Detect which cell encompasses the target text, then output its [X, Y] center coordinate. 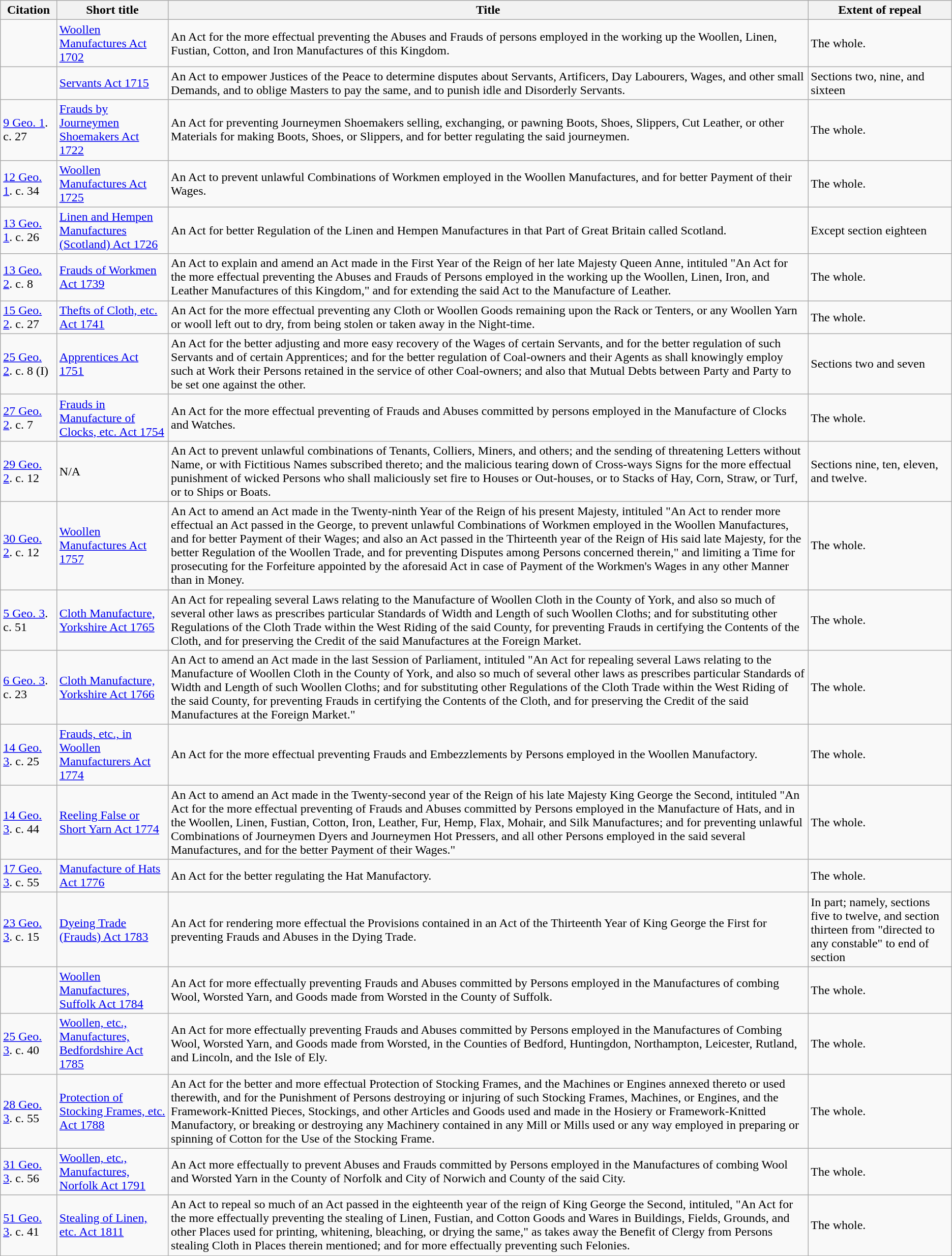
Frauds of Workmen Act 1739 [112, 277]
Woollen, etc., Manufactures, Norfolk Act 1791 [112, 1172]
Reeling False or Short Yarn Act 1774 [112, 822]
In part; namely, sections five to twelve, and section thirteen from "directed to any constable" to end of section [880, 930]
Dyeing Trade (Frauds) Act 1783 [112, 930]
Cloth Manufacture, Yorkshire Act 1765 [112, 620]
12 Geo. 1. c. 34 [28, 184]
Servants Act 1715 [112, 83]
23 Geo. 3. c. 15 [28, 930]
Frauds in Manufacture of Clocks, etc. Act 1754 [112, 417]
9 Geo. 1. c. 27 [28, 130]
Woollen Manufactures, Suffolk Act 1784 [112, 990]
29 Geo. 2. c. 12 [28, 471]
An Act for better Regulation of the Linen and Hempen Manufactures in that Part of Great Britain called Scotland. [488, 230]
Citation [28, 10]
Woollen Manufactures Act 1757 [112, 545]
N/A [112, 471]
Sections nine, ten, eleven, and twelve. [880, 471]
Except section eighteen [880, 230]
An Act for the more effectual preventing of Frauds and Abuses committed by persons employed in the Manufacture of Clocks and Watches. [488, 417]
13 Geo. 2. c. 8 [28, 277]
5 Geo. 3. c. 51 [28, 620]
25 Geo. 3. c. 40 [28, 1043]
An Act for the better regulating the Hat Manufactory. [488, 876]
Woollen Manufactures Act 1702 [112, 43]
Protection of Stocking Frames, etc. Act 1788 [112, 1111]
Thefts of Cloth, etc. Act 1741 [112, 317]
28 Geo. 3. c. 55 [28, 1111]
13 Geo. 1. c. 26 [28, 230]
Sections two and seven [880, 364]
An Act to prevent unlawful Combinations of Workmen employed in the Woollen Manufactures, and for better Payment of their Wages. [488, 184]
Woollen, etc., Manufactures, Bedfordshire Act 1785 [112, 1043]
Woollen Manufactures Act 1725 [112, 184]
Stealing of Linen, etc. Act 1811 [112, 1225]
Frauds by Journeymen Shoemakers Act 1722 [112, 130]
Title [488, 10]
Apprentices Act 1751 [112, 364]
31 Geo. 3. c. 56 [28, 1172]
15 Geo. 2. c. 27 [28, 317]
Linen and Hempen Manufactures (Scotland) Act 1726 [112, 230]
51 Geo. 3. c. 41 [28, 1225]
30 Geo. 2. c. 12 [28, 545]
14 Geo. 3. c. 44 [28, 822]
27 Geo. 2. c. 7 [28, 417]
17 Geo. 3. c. 55 [28, 876]
6 Geo. 3. c. 23 [28, 687]
Sections two, nine, and sixteen [880, 83]
Extent of repeal [880, 10]
An Act for the more effectual preventing Frauds and Embezzlements by Persons employed in the Woollen Manufactory. [488, 755]
Manufacture of Hats Act 1776 [112, 876]
Cloth Manufacture, Yorkshire Act 1766 [112, 687]
Frauds, etc., in Woollen Manufacturers Act 1774 [112, 755]
14 Geo. 3. c. 25 [28, 755]
25 Geo. 2. c. 8 (I) [28, 364]
Short title [112, 10]
